Identify which cell holds the provided text, then report its (x, y) central coordinate. 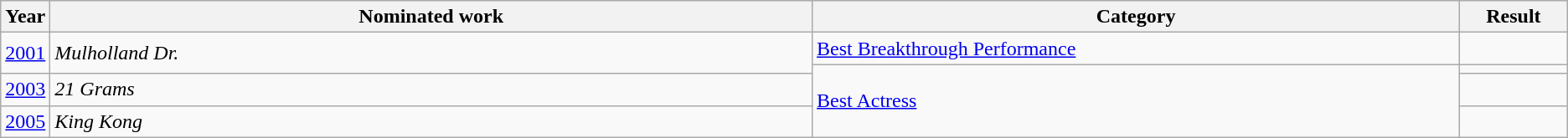
Year (25, 17)
Best Actress (1136, 100)
Result (1514, 17)
Nominated work (431, 17)
Best Breakthrough Performance (1136, 49)
21 Grams (431, 89)
King Kong (431, 121)
2003 (25, 89)
2005 (25, 121)
Category (1136, 17)
Mulholland Dr. (431, 54)
2001 (25, 54)
